Scan for the cell matching the given text and deliver its [x, y] coordinate at center. 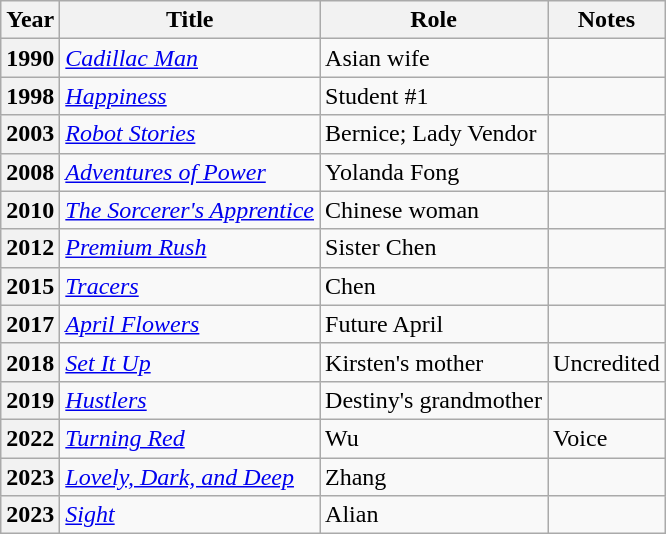
Set It Up [190, 362]
Sister Chen [434, 248]
Year [30, 20]
Student #1 [434, 96]
April Flowers [190, 324]
2022 [30, 438]
Cadillac Man [190, 58]
Happiness [190, 96]
Hustlers [190, 400]
2019 [30, 400]
Title [190, 20]
Chen [434, 286]
Asian wife [434, 58]
The Sorcerer's Apprentice [190, 210]
Kirsten's mother [434, 362]
Adventures of Power [190, 172]
2010 [30, 210]
Role [434, 20]
2008 [30, 172]
Chinese woman [434, 210]
Yolanda Fong [434, 172]
Turning Red [190, 438]
2017 [30, 324]
Bernice; Lady Vendor [434, 134]
2015 [30, 286]
Future April [434, 324]
2012 [30, 248]
Destiny's grandmother [434, 400]
Sight [190, 515]
2003 [30, 134]
Notes [607, 20]
Alian [434, 515]
Premium Rush [190, 248]
Uncredited [607, 362]
1990 [30, 58]
Robot Stories [190, 134]
2018 [30, 362]
Wu [434, 438]
Tracers [190, 286]
Voice [607, 438]
Zhang [434, 477]
1998 [30, 96]
Lovely, Dark, and Deep [190, 477]
